Locate the cell with the specified text and output its [X, Y] center coordinate. 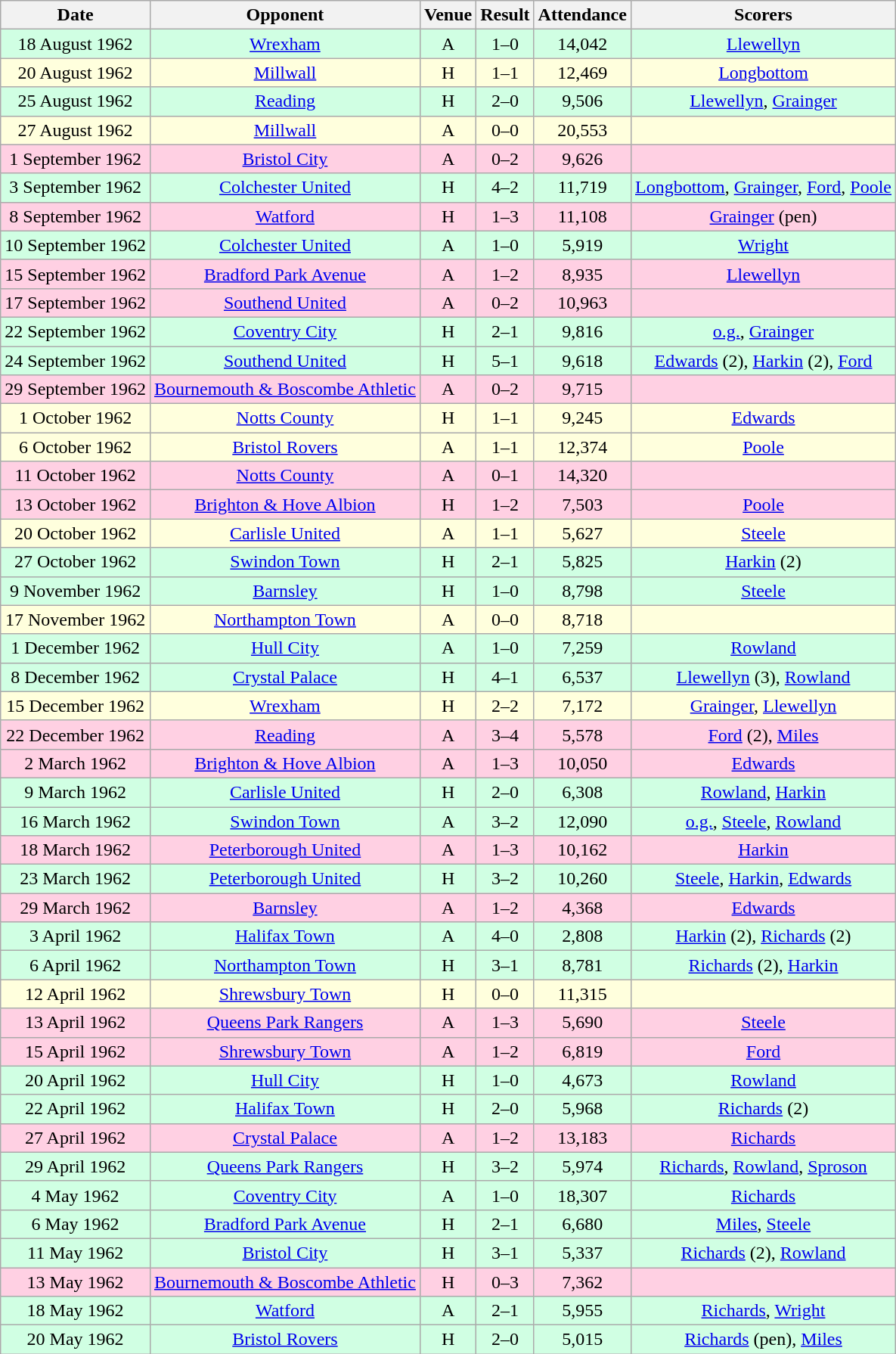
10,162 [582, 850]
8 December 1962 [76, 677]
8,781 [582, 965]
5,919 [582, 245]
9,506 [582, 101]
6,680 [582, 1224]
11,719 [582, 188]
20 April 1962 [76, 1080]
6,819 [582, 1051]
5,968 [582, 1109]
27 August 1962 [76, 130]
6,308 [582, 792]
Grainger, Llewellyn [763, 706]
11 October 1962 [76, 476]
14,042 [582, 44]
2,808 [582, 936]
15 April 1962 [76, 1051]
Ford (2), Miles [763, 734]
3 April 1962 [76, 936]
o.g., Steele, Rowland [763, 821]
4–1 [505, 677]
9,626 [582, 159]
Wright [763, 245]
14,320 [582, 476]
9 March 1962 [76, 792]
24 September 1962 [76, 361]
Rowland, Harkin [763, 792]
Date [76, 15]
12,469 [582, 73]
22 December 1962 [76, 734]
7,172 [582, 706]
8 September 1962 [76, 216]
0–3 [505, 1282]
2–2 [505, 706]
Richards (pen), Miles [763, 1340]
29 September 1962 [76, 390]
Llewellyn, Grainger [763, 101]
Scorers [763, 15]
23 March 1962 [76, 879]
5,955 [582, 1311]
Edwards (2), Harkin (2), Ford [763, 361]
4–0 [505, 936]
20 August 1962 [76, 73]
Attendance [582, 15]
Richards (2), Harkin [763, 965]
5,337 [582, 1253]
17 November 1962 [76, 620]
20 October 1962 [76, 533]
Llewellyn (3), Rowland [763, 677]
1 October 1962 [76, 418]
22 April 1962 [76, 1109]
11 May 1962 [76, 1253]
4 May 1962 [76, 1195]
12,090 [582, 821]
8,718 [582, 620]
Harkin (2) [763, 562]
9,618 [582, 361]
9,715 [582, 390]
25 August 1962 [76, 101]
6 October 1962 [76, 447]
13,183 [582, 1138]
Ford [763, 1051]
Steele, Harkin, Edwards [763, 879]
10,963 [582, 303]
12,374 [582, 447]
0–1 [505, 476]
18 March 1962 [76, 850]
20 May 1962 [76, 1340]
15 September 1962 [76, 274]
7,503 [582, 505]
20,553 [582, 130]
11,315 [582, 994]
18 May 1962 [76, 1311]
Miles, Steele [763, 1224]
9 November 1962 [76, 591]
11,108 [582, 216]
1 December 1962 [76, 648]
Richards (2) [763, 1109]
3 September 1962 [76, 188]
16 March 1962 [76, 821]
10 September 1962 [76, 245]
6 May 1962 [76, 1224]
15 December 1962 [76, 706]
Grainger (pen) [763, 216]
Result [505, 15]
6,537 [582, 677]
Venue [448, 15]
Longbottom [763, 73]
10,050 [582, 763]
17 September 1962 [76, 303]
Harkin (2), Richards (2) [763, 936]
Opponent [284, 15]
5,690 [582, 1023]
18 August 1962 [76, 44]
12 April 1962 [76, 994]
5,015 [582, 1340]
29 March 1962 [76, 908]
13 May 1962 [76, 1282]
22 September 1962 [76, 331]
4–2 [505, 188]
13 April 1962 [76, 1023]
27 April 1962 [76, 1138]
Richards (2), Rowland [763, 1253]
5,627 [582, 533]
3–4 [505, 734]
29 April 1962 [76, 1166]
o.g., Grainger [763, 331]
Richards, Wright [763, 1311]
Richards, Rowland, Sproson [763, 1166]
9,245 [582, 418]
5–1 [505, 361]
5,974 [582, 1166]
6 April 1962 [76, 965]
5,825 [582, 562]
9,816 [582, 331]
2 March 1962 [76, 763]
18,307 [582, 1195]
4,368 [582, 908]
13 October 1962 [76, 505]
10,260 [582, 879]
Longbottom, Grainger, Ford, Poole [763, 188]
5,578 [582, 734]
8,798 [582, 591]
7,362 [582, 1282]
27 October 1962 [76, 562]
4,673 [582, 1080]
7,259 [582, 648]
1 September 1962 [76, 159]
8,935 [582, 274]
Harkin [763, 850]
